Return [X, Y] of the center of cell containing provided text 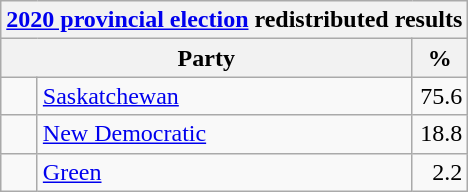
2020 provincial election redistributed results [234, 20]
18.8 [440, 134]
% [440, 58]
75.6 [440, 96]
Green [224, 172]
2.2 [440, 172]
Saskatchewan [224, 96]
New Democratic [224, 134]
Party [206, 58]
